Scan for the cell matching the given text and deliver its [x, y] coordinate at center. 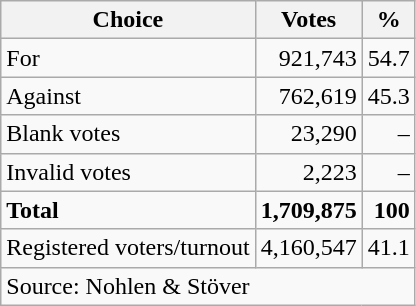
100 [388, 210]
45.3 [388, 96]
Votes [308, 20]
762,619 [308, 96]
2,223 [308, 172]
54.7 [388, 58]
41.1 [388, 248]
23,290 [308, 134]
921,743 [308, 58]
% [388, 20]
Source: Nohlen & Stöver [208, 286]
4,160,547 [308, 248]
Registered voters/turnout [128, 248]
Against [128, 96]
Total [128, 210]
Invalid votes [128, 172]
1,709,875 [308, 210]
Blank votes [128, 134]
Choice [128, 20]
For [128, 58]
